From the cell containing the given text, extract its center point as (X, Y) coordinate. 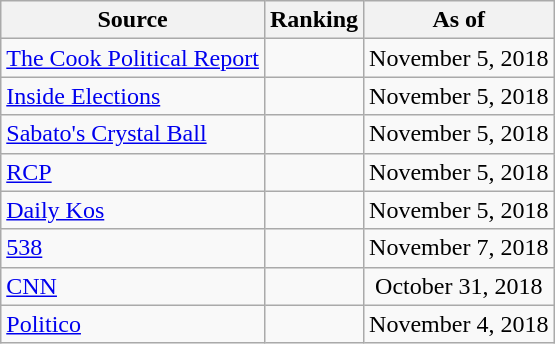
Source (133, 20)
Inside Elections (133, 96)
Ranking (314, 20)
November 4, 2018 (459, 324)
RCP (133, 172)
November 7, 2018 (459, 248)
As of (459, 20)
Sabato's Crystal Ball (133, 134)
Daily Kos (133, 210)
CNN (133, 286)
Politico (133, 324)
The Cook Political Report (133, 58)
October 31, 2018 (459, 286)
538 (133, 248)
